Provide the (x, y) coordinate of the cell's center where the given text is located.  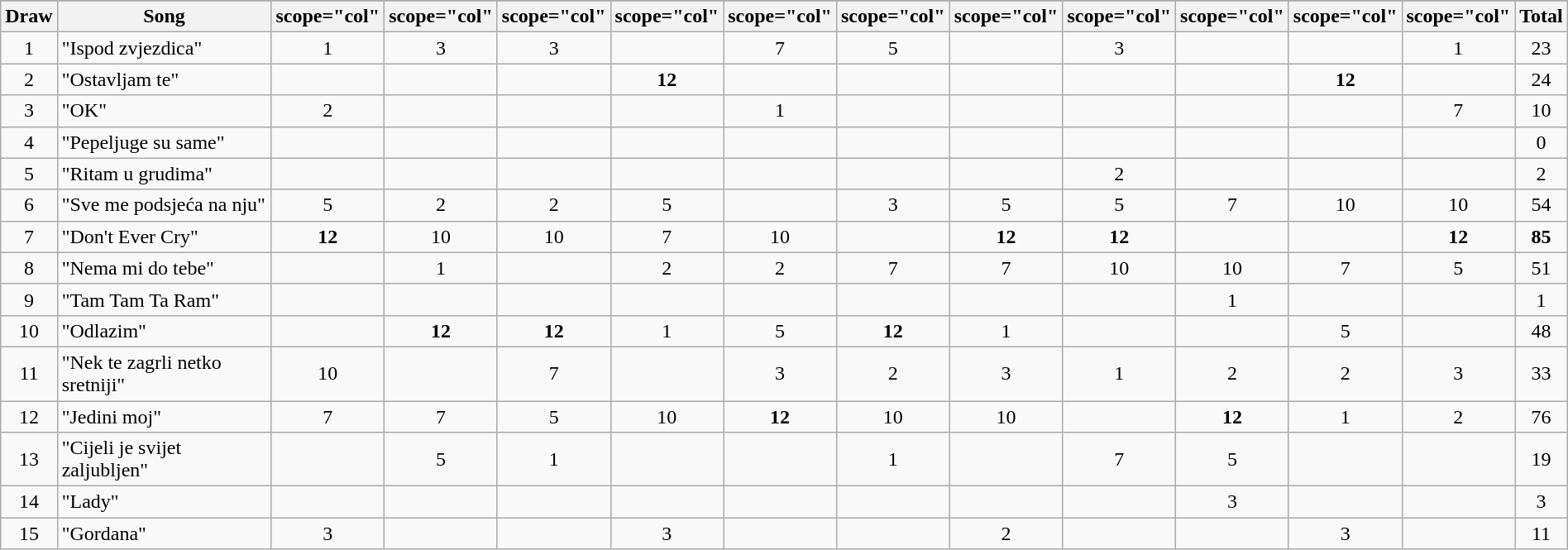
"Don't Ever Cry" (164, 237)
9 (29, 299)
48 (1542, 331)
"Sve me podsjeća na nju" (164, 205)
"Lady" (164, 502)
85 (1542, 237)
0 (1542, 142)
"OK" (164, 111)
14 (29, 502)
"Cijeli je svijet zaljubljen" (164, 460)
"Ostavljam te" (164, 79)
51 (1542, 268)
54 (1542, 205)
"Jedini moj" (164, 416)
Draw (29, 17)
13 (29, 460)
4 (29, 142)
"Gordana" (164, 533)
8 (29, 268)
76 (1542, 416)
15 (29, 533)
33 (1542, 374)
"Tam Tam Ta Ram" (164, 299)
"Nek te zagrli netko sretniji" (164, 374)
"Odlazim" (164, 331)
19 (1542, 460)
Total (1542, 17)
Song (164, 17)
"Ritam u grudima" (164, 174)
"Pepeljuge su same" (164, 142)
"Nema mi do tebe" (164, 268)
6 (29, 205)
24 (1542, 79)
23 (1542, 48)
"Ispod zvjezdica" (164, 48)
